Extract the (X, Y) coordinate from the center of the cell holding the provided text.  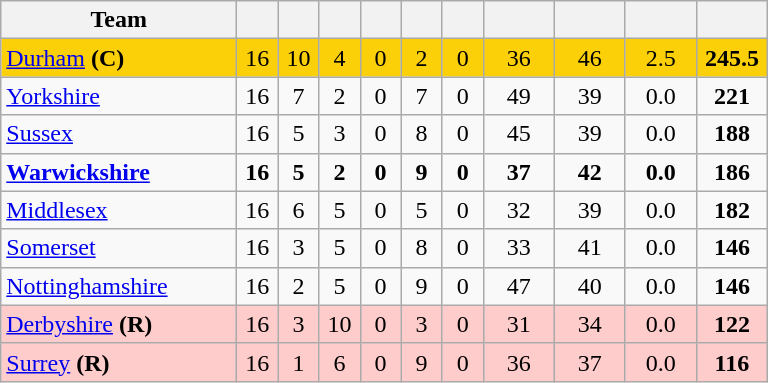
31 (518, 324)
40 (590, 286)
Sussex (119, 134)
188 (732, 134)
Durham (C) (119, 58)
2.5 (660, 58)
1 (298, 362)
33 (518, 248)
Team (119, 20)
245.5 (732, 58)
4 (340, 58)
Derbyshire (R) (119, 324)
Middlesex (119, 210)
45 (518, 134)
116 (732, 362)
Surrey (R) (119, 362)
Nottinghamshire (119, 286)
42 (590, 172)
221 (732, 96)
32 (518, 210)
Somerset (119, 248)
41 (590, 248)
186 (732, 172)
46 (590, 58)
122 (732, 324)
47 (518, 286)
Warwickshire (119, 172)
182 (732, 210)
Yorkshire (119, 96)
34 (590, 324)
49 (518, 96)
